Find where the given text appears and provide that cell's center as (X, Y) coordinate. 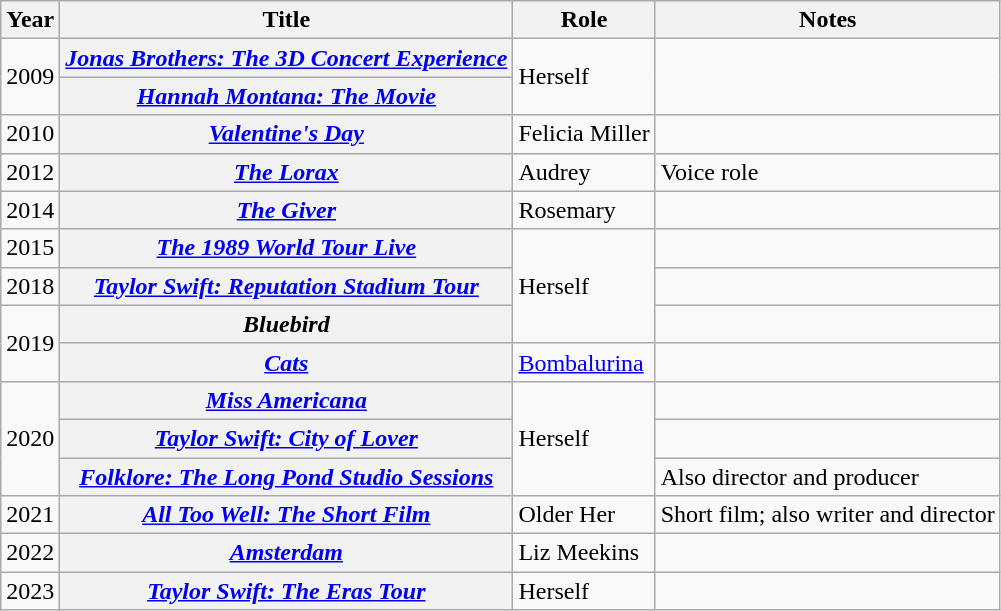
Bluebird (286, 324)
Miss Americana (286, 400)
Felicia Miller (584, 134)
Year (30, 20)
Taylor Swift: City of Lover (286, 438)
Hannah Montana: The Movie (286, 96)
Rosemary (584, 210)
Notes (828, 20)
2020 (30, 438)
Short film; also writer and director (828, 515)
Folklore: The Long Pond Studio Sessions (286, 477)
Cats (286, 362)
2021 (30, 515)
The Lorax (286, 172)
Role (584, 20)
Taylor Swift: Reputation Stadium Tour (286, 286)
2019 (30, 343)
2012 (30, 172)
Bombalurina (584, 362)
Title (286, 20)
2014 (30, 210)
2022 (30, 553)
Amsterdam (286, 553)
Voice role (828, 172)
The Giver (286, 210)
2023 (30, 591)
2015 (30, 248)
All Too Well: The Short Film (286, 515)
Audrey (584, 172)
Valentine's Day (286, 134)
Liz Meekins (584, 553)
Also director and producer (828, 477)
2009 (30, 77)
2018 (30, 286)
2010 (30, 134)
Taylor Swift: The Eras Tour (286, 591)
Jonas Brothers: The 3D Concert Experience (286, 58)
Older Her (584, 515)
The 1989 World Tour Live (286, 248)
